Determine the [X, Y] coordinate at the center of the cell enclosing the given text.  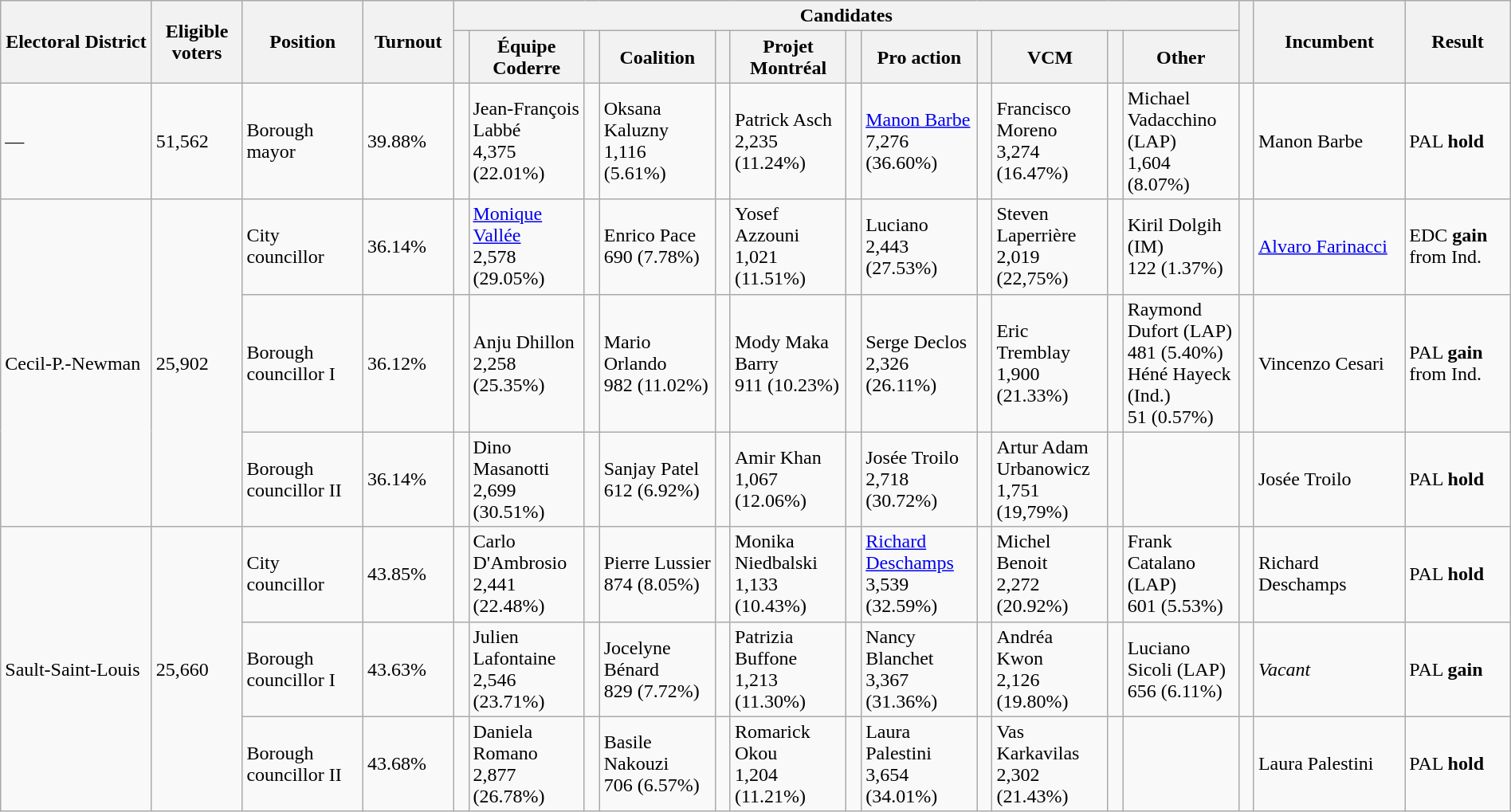
Manon Barbe7,276 (36.60%) [920, 141]
Alvaro Farinacci [1329, 247]
Incumbent [1329, 41]
Kiril Dolgih (IM)122 (1.37%) [1181, 247]
Anju Dhillon2,258 (25.35%) [526, 363]
Michel Benoit2,272 (20.92%) [1050, 574]
Turnout [408, 41]
Julien Lafontaine2,546 (23.71%) [526, 669]
Frank Catalano (LAP)601 (5.53%) [1181, 574]
Richard Deschamps3,539 (32.59%) [920, 574]
Jocelyne Bénard829 (7.72%) [657, 669]
Manon Barbe [1329, 141]
Serge Declos2,326 (26.11%) [920, 363]
Patrizia Buffone1,213 (11.30%) [787, 669]
51,562 [197, 141]
Basile Nakouzi706 (6.57%) [657, 763]
36.12% [408, 363]
Position [303, 41]
Nancy Blanchet3,367 (31.36%) [920, 669]
Steven Laperrière2,019 (22,75%) [1050, 247]
Vas Karkavilas2,302 (21.43%) [1050, 763]
Laura Palestini3,654 (34.01%) [920, 763]
43.68% [408, 763]
Monique Vallée2,578 (29.05%) [526, 247]
Yosef Azzouni1,021 (11.51%) [787, 247]
Amir Khan1,067 (12.06%) [787, 480]
Borough mayor [303, 141]
VCM [1050, 57]
Francisco Moreno3,274 (16.47%) [1050, 141]
25,660 [197, 669]
25,902 [197, 363]
43.63% [408, 669]
Raymond Dufort (LAP)481 (5.40%)Héné Hayeck (Ind.)51 (0.57%) [1181, 363]
Projet Montréal [787, 57]
Luciano Sicoli (LAP)656 (6.11%) [1181, 669]
39.88% [408, 141]
Candidates [846, 16]
Eric Tremblay1,900 (21.33%) [1050, 363]
Oksana Kaluzny1,116 (5.61%) [657, 141]
Romarick Okou1,204 (11.21%) [787, 763]
Eligible voters [197, 41]
Monika Niedbalski1,133 (10.43%) [787, 574]
43.85% [408, 574]
Patrick Asch2,235 (11.24%) [787, 141]
— [77, 141]
Daniela Romano2,877 (26.78%) [526, 763]
Pro action [920, 57]
PAL gain from Ind. [1458, 363]
Sanjay Patel612 (6.92%) [657, 480]
Andréa Kwon2,126 (19.80%) [1050, 669]
Mody Maka Barry911 (10.23%) [787, 363]
Laura Palestini [1329, 763]
Josée Troilo2,718 (30.72%) [920, 480]
Équipe Coderre [526, 57]
Richard Deschamps [1329, 574]
Cecil-P.-Newman [77, 363]
Enrico Pace690 (7.78%) [657, 247]
Electoral District [77, 41]
Josée Troilo [1329, 480]
PAL gain [1458, 669]
Coalition [657, 57]
Luciano 2,443 (27.53%) [920, 247]
Michael Vadacchino (LAP)1,604 (8.07%) [1181, 141]
Vacant [1329, 669]
Sault-Saint-Louis [77, 669]
Result [1458, 41]
Mario Orlando982 (11.02%) [657, 363]
Carlo D'Ambrosio2,441 (22.48%) [526, 574]
Vincenzo Cesari [1329, 363]
Other [1181, 57]
EDC gain from Ind. [1458, 247]
Dino Masanotti2,699 (30.51%) [526, 480]
Artur Adam Urbanowicz1,751 (19,79%) [1050, 480]
Jean-François Labbé4,375 (22.01%) [526, 141]
Pierre Lussier874 (8.05%) [657, 574]
